Find where the given text appears and provide that cell's center as [x, y] coordinate. 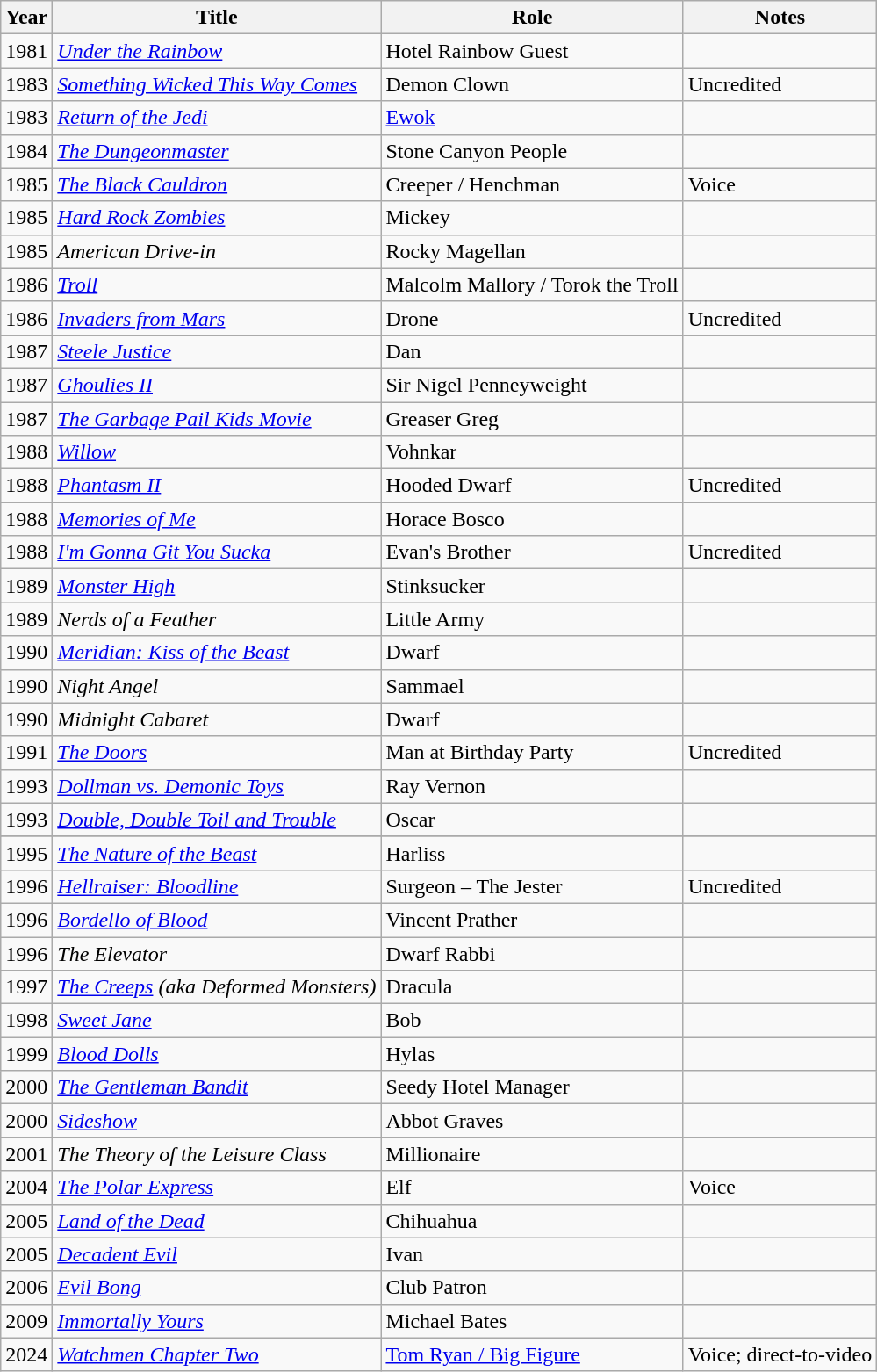
Sideshow [217, 1121]
The Garbage Pail Kids Movie [217, 419]
Ewok [532, 118]
The Nature of the Beast [217, 853]
Immortally Yours [217, 1321]
1998 [26, 1021]
Abbot Graves [532, 1121]
Double, Double Toil and Trouble [217, 820]
Phantasm II [217, 486]
Notes [780, 18]
Demon Clown [532, 84]
The Black Cauldron [217, 184]
Voice; direct-to-video [780, 1354]
Club Patron [532, 1288]
1999 [26, 1054]
Decadent Evil [217, 1254]
Role [532, 18]
Dracula [532, 987]
Ivan [532, 1254]
Michael Bates [532, 1321]
Ghoulies II [217, 385]
Steele Justice [217, 351]
Hooded Dwarf [532, 486]
Elf [532, 1188]
Sir Nigel Penneyweight [532, 385]
Midnight Cabaret [217, 719]
Hylas [532, 1054]
Evil Bong [217, 1288]
Return of the Jedi [217, 118]
Meridian: Kiss of the Beast [217, 653]
Little Army [532, 619]
Ray Vernon [532, 786]
Horace Bosco [532, 519]
Vincent Prather [532, 920]
Oscar [532, 820]
Sweet Jane [217, 1021]
The Doors [217, 753]
Willow [217, 452]
American Drive-in [217, 251]
2009 [26, 1321]
The Dungeonmaster [217, 151]
Mickey [532, 218]
Dan [532, 351]
The Creeps (aka Deformed Monsters) [217, 987]
Tom Ryan / Big Figure [532, 1354]
Watchmen Chapter Two [217, 1354]
Man at Birthday Party [532, 753]
The Polar Express [217, 1188]
Year [26, 18]
Nerds of a Feather [217, 619]
Invaders from Mars [217, 318]
Vohnkar [532, 452]
Night Angel [217, 686]
I'm Gonna Git You Sucka [217, 552]
Blood Dolls [217, 1054]
1991 [26, 753]
Something Wicked This Way Comes [217, 84]
Surgeon – The Jester [532, 886]
1997 [26, 987]
Hard Rock Zombies [217, 218]
Harliss [532, 853]
Seedy Hotel Manager [532, 1087]
Bordello of Blood [217, 920]
Malcolm Mallory / Torok the Troll [532, 285]
2024 [26, 1354]
Drone [532, 318]
Rocky Magellan [532, 251]
Troll [217, 285]
Hellraiser: Bloodline [217, 886]
Stinksucker [532, 586]
Bob [532, 1021]
Dwarf Rabbi [532, 953]
2001 [26, 1154]
The Theory of the Leisure Class [217, 1154]
Millionaire [532, 1154]
1981 [26, 51]
Hotel Rainbow Guest [532, 51]
Title [217, 18]
1995 [26, 853]
Memories of Me [217, 519]
Stone Canyon People [532, 151]
Monster High [217, 586]
1984 [26, 151]
2006 [26, 1288]
Sammael [532, 686]
Greaser Greg [532, 419]
Creeper / Henchman [532, 184]
Land of the Dead [217, 1221]
Chihuahua [532, 1221]
Under the Rainbow [217, 51]
Evan's Brother [532, 552]
Dollman vs. Demonic Toys [217, 786]
2004 [26, 1188]
The Elevator [217, 953]
The Gentleman Bandit [217, 1087]
